For the text-containing cell, return its midpoint in [x, y] coordinate format. 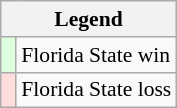
Florida State win [96, 55]
Florida State loss [96, 90]
Legend [89, 19]
